Identify which cell holds the provided text, then report its (X, Y) central coordinate. 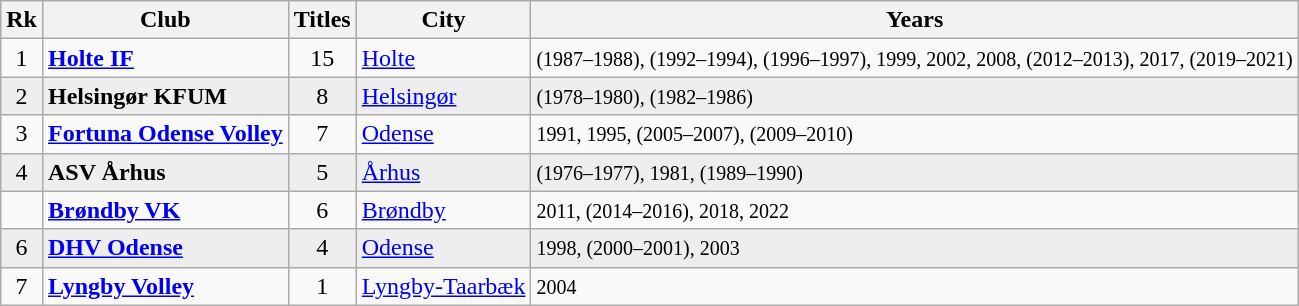
5 (322, 172)
2 (22, 96)
Holte IF (165, 58)
Brøndby (444, 210)
Holte (444, 58)
Years (914, 20)
City (444, 20)
2011, (2014–2016), 2018, 2022 (914, 210)
(1987–1988), (1992–1994), (1996–1997), 1999, 2002, 2008, (2012–2013), 2017, (2019–2021) (914, 58)
(1978–1980), (1982–1986) (914, 96)
1998, (2000–2001), 2003 (914, 248)
ASV Århus (165, 172)
Club (165, 20)
(1976–1977), 1981, (1989–1990) (914, 172)
1991, 1995, (2005–2007), (2009–2010) (914, 134)
Lyngby-Taarbæk (444, 286)
Fortuna Odense Volley (165, 134)
3 (22, 134)
Århus (444, 172)
15 (322, 58)
Brøndby VK (165, 210)
Helsingør (444, 96)
DHV Odense (165, 248)
Titles (322, 20)
2004 (914, 286)
Rk (22, 20)
Lyngby Volley (165, 286)
8 (322, 96)
Helsingør KFUM (165, 96)
